Identify which cell holds the provided text, then report its (x, y) central coordinate. 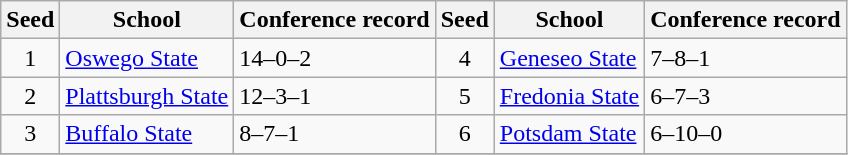
Buffalo State (147, 134)
Potsdam State (569, 134)
Geneseo State (569, 58)
1 (30, 58)
Fredonia State (569, 96)
6 (464, 134)
12–3–1 (334, 96)
6–7–3 (746, 96)
5 (464, 96)
Oswego State (147, 58)
7–8–1 (746, 58)
2 (30, 96)
8–7–1 (334, 134)
4 (464, 58)
6–10–0 (746, 134)
Plattsburgh State (147, 96)
14–0–2 (334, 58)
3 (30, 134)
